For the text-containing cell, return its midpoint in [x, y] coordinate format. 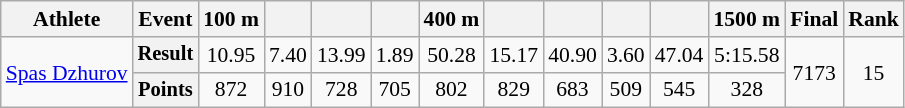
1.89 [395, 55]
47.04 [680, 55]
400 m [452, 19]
910 [288, 90]
509 [626, 90]
Points [166, 90]
545 [680, 90]
15 [874, 72]
872 [231, 90]
Event [166, 19]
7.40 [288, 55]
5:15.58 [746, 55]
Spas Dzhurov [67, 72]
50.28 [452, 55]
829 [514, 90]
Athlete [67, 19]
Result [166, 55]
15.17 [514, 55]
Rank [874, 19]
802 [452, 90]
705 [395, 90]
100 m [231, 19]
10.95 [231, 55]
1500 m [746, 19]
3.60 [626, 55]
40.90 [572, 55]
328 [746, 90]
13.99 [342, 55]
Final [814, 19]
683 [572, 90]
7173 [814, 72]
728 [342, 90]
